Find where the given text appears and provide that cell's center as [X, Y] coordinate. 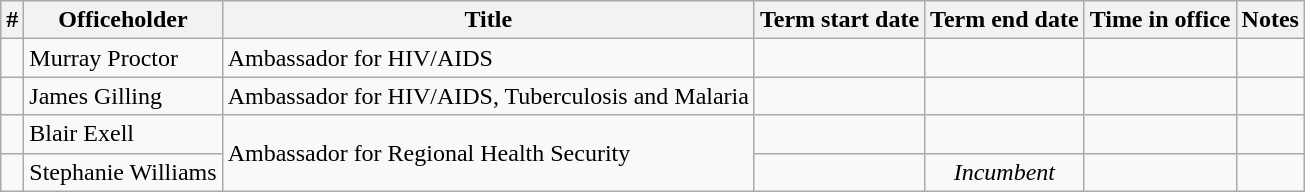
Time in office [1160, 20]
Officeholder [123, 20]
Stephanie Williams [123, 172]
Ambassador for HIV/AIDS [488, 58]
Term end date [1005, 20]
Ambassador for HIV/AIDS, Tuberculosis and Malaria [488, 96]
Ambassador for Regional Health Security [488, 153]
Term start date [839, 20]
Incumbent [1005, 172]
Murray Proctor [123, 58]
Blair Exell [123, 134]
# [12, 20]
Title [488, 20]
Notes [1270, 20]
James Gilling [123, 96]
